Output the [x, y] coordinate of the center of the cell containing the given text.  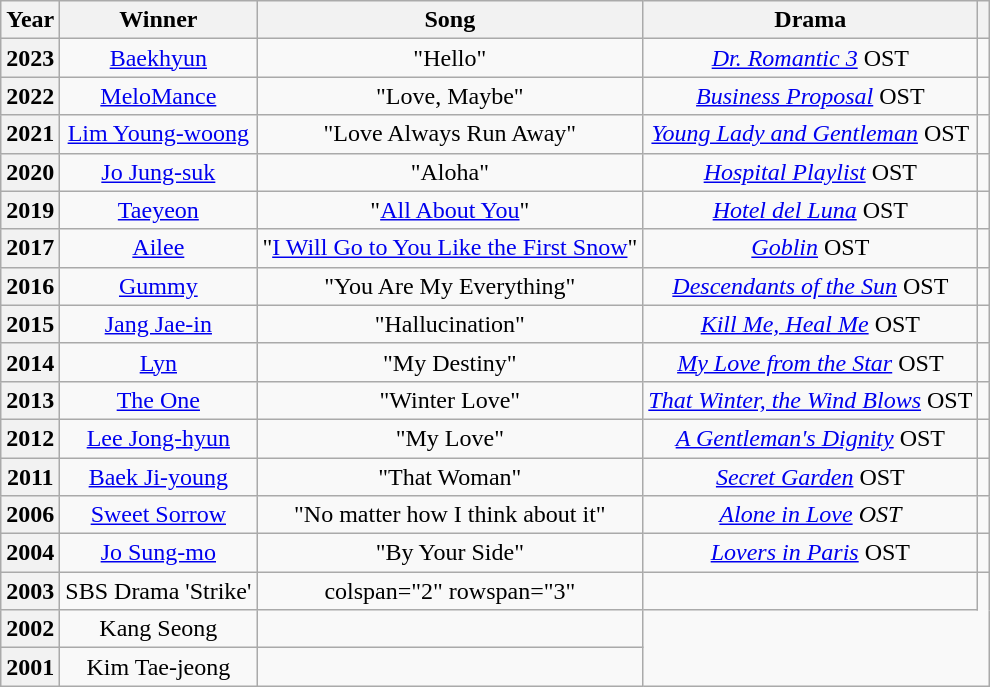
Kang Seong [158, 629]
2019 [30, 210]
Gummy [158, 286]
"Aloha" [450, 172]
"All About You" [450, 210]
"Hallucination" [450, 324]
2017 [30, 248]
Jo Jung-suk [158, 172]
2011 [30, 477]
2012 [30, 438]
Taeyeon [158, 210]
Jang Jae-in [158, 324]
Hotel del Luna OST [810, 210]
"I Will Go to You Like the First Snow" [450, 248]
2002 [30, 629]
"No matter how I think about it" [450, 515]
A Gentleman's Dignity OST [810, 438]
Kill Me, Heal Me OST [810, 324]
Year [30, 20]
2022 [30, 96]
Hospital Playlist OST [810, 172]
2001 [30, 667]
The One [158, 400]
Lovers in Paris OST [810, 553]
2003 [30, 591]
"You Are My Everything" [450, 286]
2023 [30, 58]
Drama [810, 20]
2014 [30, 362]
SBS Drama 'Strike' [158, 591]
2004 [30, 553]
2020 [30, 172]
Lyn [158, 362]
MeloMance [158, 96]
Ailee [158, 248]
"Winter Love" [450, 400]
"My Love" [450, 438]
colspan="2" rowspan="3" [450, 591]
That Winter, the Wind Blows OST [810, 400]
Descendants of the Sun OST [810, 286]
Secret Garden OST [810, 477]
2006 [30, 515]
Kim Tae-jeong [158, 667]
Winner [158, 20]
Jo Sung-mo [158, 553]
Goblin OST [810, 248]
"That Woman" [450, 477]
My Love from the Star OST [810, 362]
Lim Young-woong [158, 134]
Baekhyun [158, 58]
2021 [30, 134]
Baek Ji-young [158, 477]
Alone in Love OST [810, 515]
"Hello" [450, 58]
2015 [30, 324]
"Love Always Run Away" [450, 134]
"Love, Maybe" [450, 96]
2013 [30, 400]
Sweet Sorrow [158, 515]
Lee Jong-hyun [158, 438]
"By Your Side" [450, 553]
"My Destiny" [450, 362]
Song [450, 20]
Young Lady and Gentleman OST [810, 134]
2016 [30, 286]
Dr. Romantic 3 OST [810, 58]
Business Proposal OST [810, 96]
